Pinpoint the cell where the given text exists, returning its (x, y) midpoint coordinate. 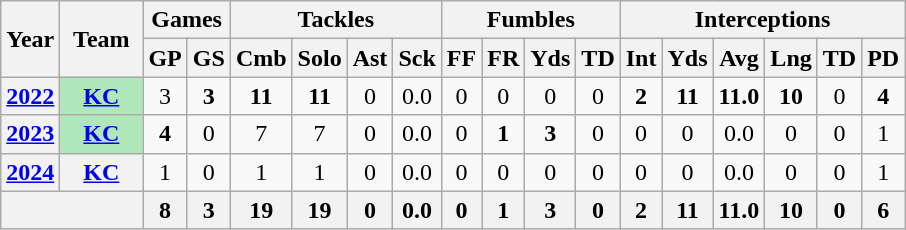
Tackles (336, 20)
8 (165, 210)
PD (884, 58)
FF (461, 58)
Avg (739, 58)
2022 (30, 96)
6 (884, 210)
Solo (320, 58)
Ast (370, 58)
2024 (30, 172)
2023 (30, 134)
Int (641, 58)
Cmb (261, 58)
Interceptions (762, 20)
Fumbles (530, 20)
Team (102, 39)
Games (186, 20)
GP (165, 58)
GS (208, 58)
Sck (417, 58)
FR (504, 58)
Year (30, 39)
Lng (791, 58)
